Locate the cell with the specified text and output its (X, Y) center coordinate. 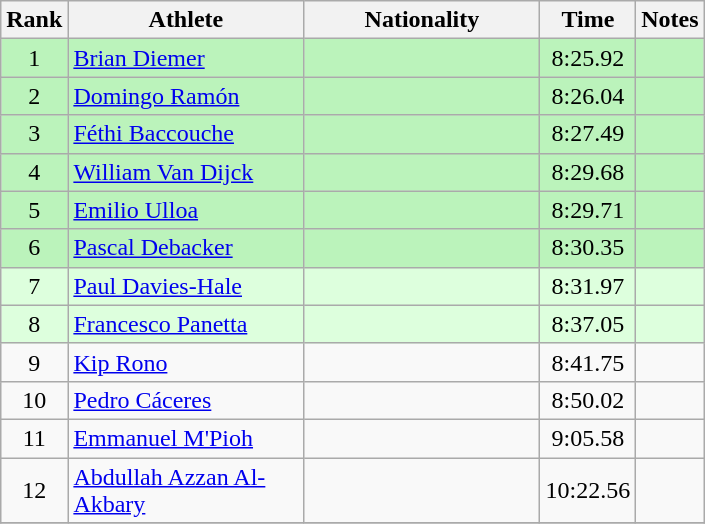
8:41.75 (588, 362)
10 (34, 400)
Pascal Debacker (186, 248)
Domingo Ramón (186, 96)
8:25.92 (588, 58)
7 (34, 286)
Athlete (186, 20)
Féthi Baccouche (186, 134)
8:26.04 (588, 96)
8 (34, 324)
Notes (670, 20)
12 (34, 490)
8:29.71 (588, 210)
9 (34, 362)
Francesco Panetta (186, 324)
1 (34, 58)
2 (34, 96)
8:37.05 (588, 324)
6 (34, 248)
8:50.02 (588, 400)
Paul Davies-Hale (186, 286)
5 (34, 210)
11 (34, 438)
10:22.56 (588, 490)
8:30.35 (588, 248)
Nationality (422, 20)
Rank (34, 20)
8:29.68 (588, 172)
Kip Rono (186, 362)
9:05.58 (588, 438)
8:31.97 (588, 286)
Brian Diemer (186, 58)
Emilio Ulloa (186, 210)
3 (34, 134)
Time (588, 20)
William Van Dijck (186, 172)
8:27.49 (588, 134)
Abdullah Azzan Al-Akbary (186, 490)
Pedro Cáceres (186, 400)
Emmanuel M'Pioh (186, 438)
4 (34, 172)
